Return the (X, Y) coordinate for the center point of the cell that contains the specified text.  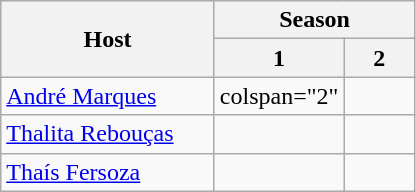
2 (380, 58)
Season (314, 20)
Thaís Fersoza (108, 172)
Host (108, 39)
1 (279, 58)
André Marques (108, 96)
Thalita Rebouças (108, 134)
colspan="2" (279, 96)
